Scan for the cell matching the given text and deliver its (x, y) coordinate at center. 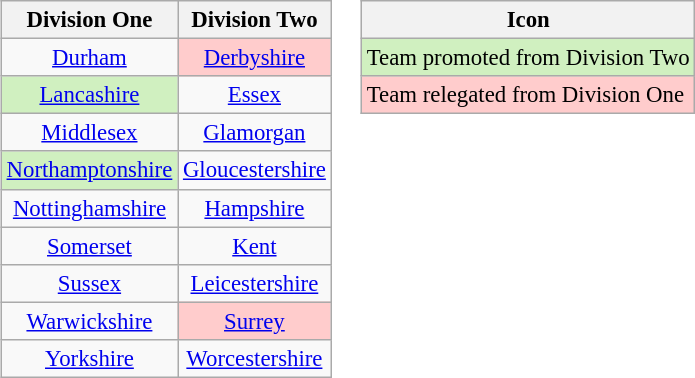
Team promoted from Division Two (528, 58)
Yorkshire (89, 358)
Nottinghamshire (89, 208)
Sussex (89, 283)
Division One (89, 20)
Warwickshire (89, 321)
Essex (255, 95)
Kent (255, 246)
Team relegated from Division One (528, 95)
Division Two (255, 20)
Hampshire (255, 208)
Somerset (89, 246)
Worcestershire (255, 358)
Leicestershire (255, 283)
Icon (528, 20)
Northamptonshire (89, 170)
Middlesex (89, 133)
Gloucestershire (255, 170)
Lancashire (89, 95)
Glamorgan (255, 133)
Surrey (255, 321)
Durham (89, 58)
Derbyshire (255, 58)
